Return the (x, y) coordinate for the center point of the cell that contains the specified text.  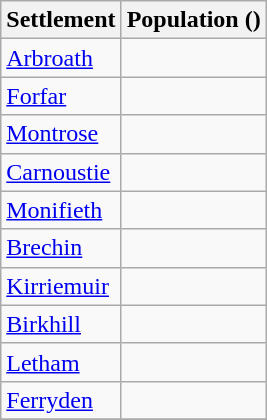
Montrose (61, 134)
Carnoustie (61, 172)
Settlement (61, 20)
Birkhill (61, 324)
Kirriemuir (61, 286)
Arbroath (61, 58)
Monifieth (61, 210)
Brechin (61, 248)
Population () (194, 20)
Letham (61, 362)
Ferryden (61, 400)
Forfar (61, 96)
